Identify which cell holds the provided text, then report its (x, y) central coordinate. 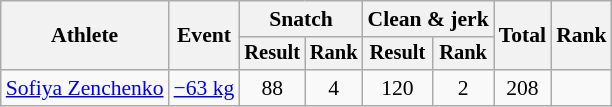
2 (462, 88)
4 (334, 88)
Sofiya Zenchenko (85, 88)
Clean & jerk (428, 19)
−63 kg (204, 88)
Athlete (85, 36)
Total (522, 36)
88 (272, 88)
Snatch (300, 19)
208 (522, 88)
120 (398, 88)
Event (204, 36)
